Return [x, y] of the center of cell containing provided text 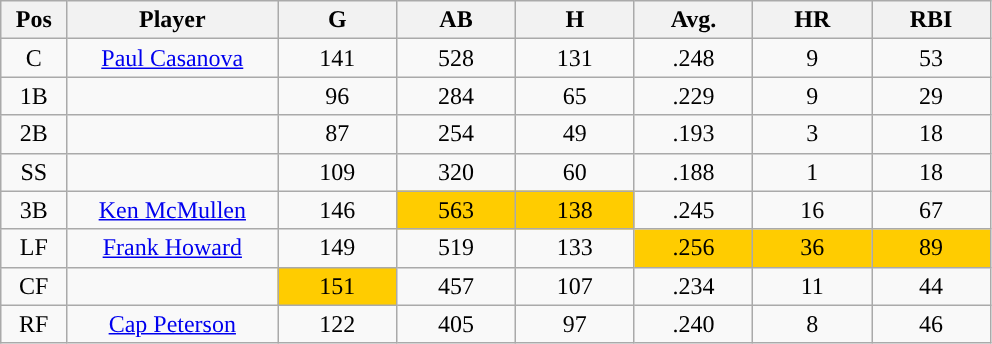
.229 [694, 96]
16 [812, 210]
SS [34, 172]
HR [812, 20]
528 [456, 58]
109 [338, 172]
141 [338, 58]
563 [456, 210]
1 [812, 172]
8 [812, 324]
97 [574, 324]
1B [34, 96]
320 [456, 172]
131 [574, 58]
Ken McMullen [172, 210]
3B [34, 210]
122 [338, 324]
AB [456, 20]
Pos [34, 20]
254 [456, 134]
LF [34, 248]
149 [338, 248]
Paul Casanova [172, 58]
Frank Howard [172, 248]
.248 [694, 58]
.234 [694, 286]
89 [932, 248]
405 [456, 324]
H [574, 20]
Player [172, 20]
44 [932, 286]
.188 [694, 172]
CF [34, 286]
146 [338, 210]
.256 [694, 248]
151 [338, 286]
RBI [932, 20]
53 [932, 58]
87 [338, 134]
65 [574, 96]
2B [34, 134]
.240 [694, 324]
29 [932, 96]
284 [456, 96]
C [34, 58]
11 [812, 286]
36 [812, 248]
60 [574, 172]
67 [932, 210]
96 [338, 96]
457 [456, 286]
RF [34, 324]
519 [456, 248]
Avg. [694, 20]
133 [574, 248]
.245 [694, 210]
49 [574, 134]
107 [574, 286]
138 [574, 210]
G [338, 20]
46 [932, 324]
.193 [694, 134]
Cap Peterson [172, 324]
3 [812, 134]
